Locate the cell with the specified text and output its [X, Y] center coordinate. 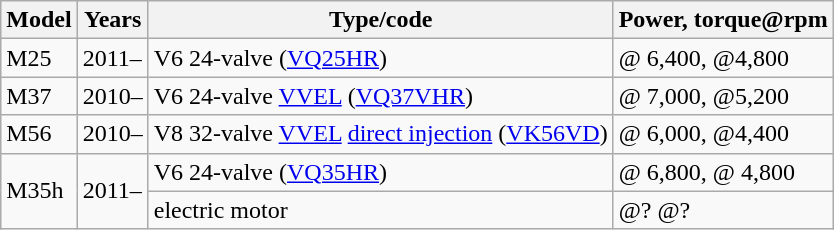
V6 24-valve (VQ25HR) [380, 58]
Power, torque@rpm [723, 20]
V8 32-valve VVEL direct injection (VK56VD) [380, 134]
V6 24-valve (VQ35HR) [380, 172]
V6 24-valve VVEL (VQ37VHR) [380, 96]
Model [39, 20]
@ 7,000, @5,200 [723, 96]
Type/code [380, 20]
@ 6,400, @4,800 [723, 58]
electric motor [380, 210]
M37 [39, 96]
@ 6,000, @4,400 [723, 134]
M35h [39, 191]
M56 [39, 134]
@? @? [723, 210]
@ 6,800, @ 4,800 [723, 172]
M25 [39, 58]
Years [112, 20]
